Capture the cell that displays the provided text and extract its [X, Y] central coordinate. 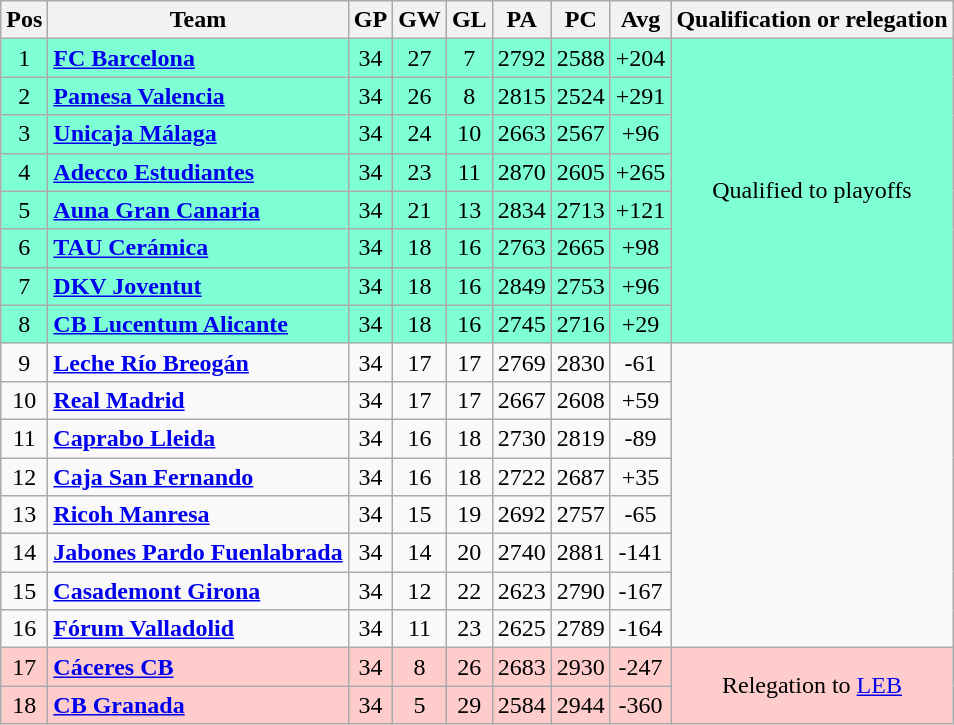
-141 [640, 553]
GL [469, 20]
2930 [580, 667]
-65 [640, 515]
Casademont Girona [198, 591]
2815 [522, 96]
2757 [580, 515]
6 [24, 248]
2692 [522, 515]
+265 [640, 172]
1 [24, 58]
Qualified to playoffs [812, 191]
2683 [522, 667]
3 [24, 134]
GW [420, 20]
2713 [580, 210]
2584 [522, 705]
Caja San Fernando [198, 477]
-167 [640, 591]
Qualification or relegation [812, 20]
2830 [580, 362]
Leche Río Breogán [198, 362]
2849 [522, 286]
-360 [640, 705]
CB Lucentum Alicante [198, 324]
2625 [522, 629]
2665 [580, 248]
2524 [580, 96]
2834 [522, 210]
2740 [522, 553]
-89 [640, 438]
2790 [580, 591]
Unicaja Málaga [198, 134]
DKV Joventut [198, 286]
Cáceres CB [198, 667]
21 [420, 210]
29 [469, 705]
20 [469, 553]
+98 [640, 248]
2745 [522, 324]
-164 [640, 629]
Real Madrid [198, 400]
2588 [580, 58]
2716 [580, 324]
Pamesa Valencia [198, 96]
Jabones Pardo Fuenlabrada [198, 553]
2605 [580, 172]
2663 [522, 134]
2567 [580, 134]
Caprabo Lleida [198, 438]
GP [370, 20]
2730 [522, 438]
-247 [640, 667]
2769 [522, 362]
2789 [580, 629]
Adecco Estudiantes [198, 172]
+35 [640, 477]
-61 [640, 362]
+291 [640, 96]
+121 [640, 210]
22 [469, 591]
Pos [24, 20]
24 [420, 134]
2870 [522, 172]
2753 [580, 286]
Avg [640, 20]
2819 [580, 438]
+59 [640, 400]
2 [24, 96]
Auna Gran Canaria [198, 210]
PC [580, 20]
TAU Cerámica [198, 248]
2623 [522, 591]
Fórum Valladolid [198, 629]
+204 [640, 58]
2687 [580, 477]
2881 [580, 553]
2944 [580, 705]
2608 [580, 400]
27 [420, 58]
Relegation to LEB [812, 686]
4 [24, 172]
FC Barcelona [198, 58]
+29 [640, 324]
9 [24, 362]
2722 [522, 477]
Team [198, 20]
2763 [522, 248]
CB Granada [198, 705]
Ricoh Manresa [198, 515]
19 [469, 515]
PA [522, 20]
2667 [522, 400]
2792 [522, 58]
